Identify which cell holds the provided text, then report its [X, Y] central coordinate. 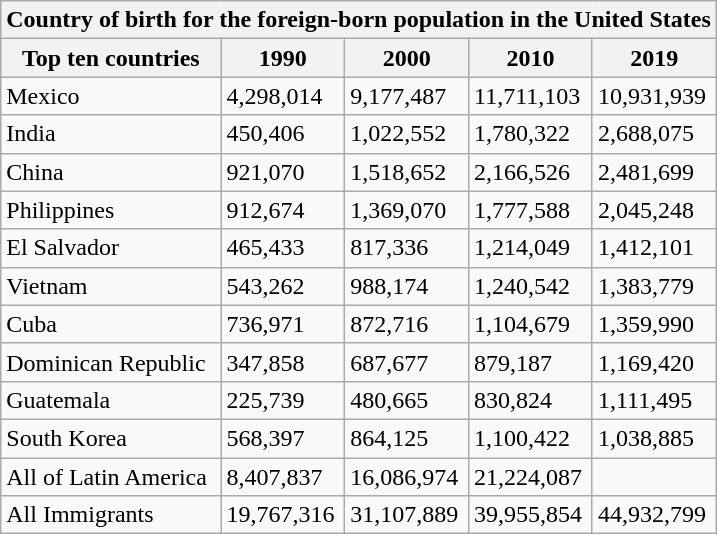
921,070 [283, 172]
El Salvador [111, 248]
543,262 [283, 286]
All of Latin America [111, 477]
39,955,854 [531, 515]
1,369,070 [407, 210]
1,022,552 [407, 134]
11,711,103 [531, 96]
19,767,316 [283, 515]
2019 [654, 58]
Mexico [111, 96]
864,125 [407, 438]
31,107,889 [407, 515]
872,716 [407, 324]
1,518,652 [407, 172]
9,177,487 [407, 96]
1,038,885 [654, 438]
Vietnam [111, 286]
10,931,939 [654, 96]
Dominican Republic [111, 362]
2,481,699 [654, 172]
1,240,542 [531, 286]
Guatemala [111, 400]
736,971 [283, 324]
830,824 [531, 400]
879,187 [531, 362]
568,397 [283, 438]
687,677 [407, 362]
912,674 [283, 210]
2000 [407, 58]
1,780,322 [531, 134]
2,688,075 [654, 134]
1,104,679 [531, 324]
China [111, 172]
4,298,014 [283, 96]
1,214,049 [531, 248]
347,858 [283, 362]
1,383,779 [654, 286]
225,739 [283, 400]
1990 [283, 58]
Country of birth for the foreign-born population in the United States [359, 20]
1,111,495 [654, 400]
All Immigrants [111, 515]
44,932,799 [654, 515]
2010 [531, 58]
21,224,087 [531, 477]
1,359,990 [654, 324]
2,166,526 [531, 172]
Philippines [111, 210]
480,665 [407, 400]
450,406 [283, 134]
Top ten countries [111, 58]
16,086,974 [407, 477]
Cuba [111, 324]
2,045,248 [654, 210]
988,174 [407, 286]
1,169,420 [654, 362]
South Korea [111, 438]
8,407,837 [283, 477]
India [111, 134]
817,336 [407, 248]
1,777,588 [531, 210]
1,100,422 [531, 438]
1,412,101 [654, 248]
465,433 [283, 248]
